From the cell containing the given text, extract its center point as [X, Y] coordinate. 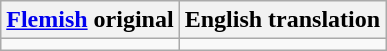
Flemish original [90, 20]
English translation [282, 20]
